Output the [x, y] coordinate of the center of the cell containing the given text.  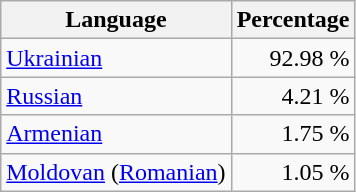
1.05 % [293, 172]
Armenian [116, 134]
1.75 % [293, 134]
4.21 % [293, 96]
Language [116, 20]
Russian [116, 96]
Ukrainian [116, 58]
Percentage [293, 20]
Moldovan (Romanian) [116, 172]
92.98 % [293, 58]
